Detect which cell encompasses the target text, then output its (X, Y) center coordinate. 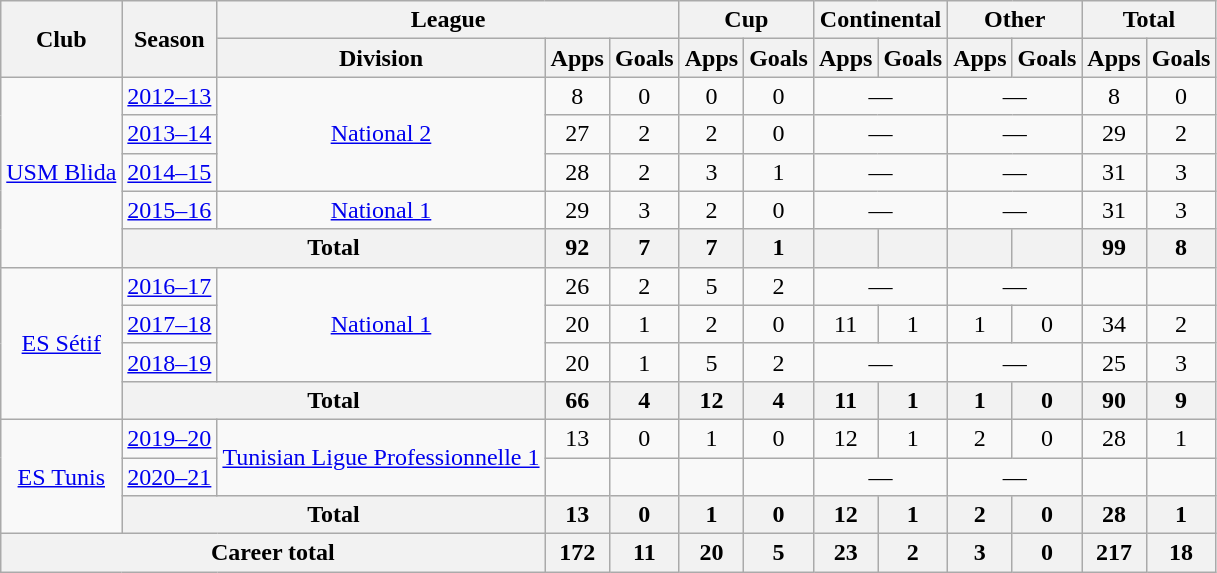
217 (1114, 553)
Tunisian Ligue Professionnelle 1 (381, 457)
9 (1181, 400)
25 (1114, 362)
99 (1114, 248)
92 (577, 248)
2014–15 (170, 172)
Career total (273, 553)
Club (62, 39)
66 (577, 400)
USM Blida (62, 172)
34 (1114, 324)
Other (1015, 20)
Season (170, 39)
2020–21 (170, 477)
Division (381, 58)
National 2 (381, 134)
27 (577, 134)
League (448, 20)
26 (577, 286)
90 (1114, 400)
2012–13 (170, 96)
2016–17 (170, 286)
Cup (746, 20)
2015–16 (170, 210)
ES Tunis (62, 476)
2017–18 (170, 324)
Continental (880, 20)
2019–20 (170, 438)
ES Sétif (62, 343)
2018–19 (170, 362)
172 (577, 553)
2013–14 (170, 134)
23 (845, 553)
18 (1181, 553)
